Capture the cell that displays the provided text and extract its [x, y] central coordinate. 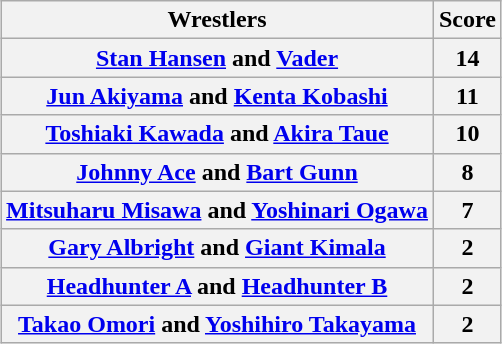
Takao Omori and Yoshihiro Takayama [218, 324]
Wrestlers [218, 20]
14 [467, 58]
Headhunter A and Headhunter B [218, 286]
8 [467, 172]
Stan Hansen and Vader [218, 58]
10 [467, 134]
Gary Albright and Giant Kimala [218, 248]
Toshiaki Kawada and Akira Taue [218, 134]
Mitsuharu Misawa and Yoshinari Ogawa [218, 210]
Jun Akiyama and Kenta Kobashi [218, 96]
Score [467, 20]
11 [467, 96]
Johnny Ace and Bart Gunn [218, 172]
7 [467, 210]
